For the text-containing cell, return its midpoint in [X, Y] coordinate format. 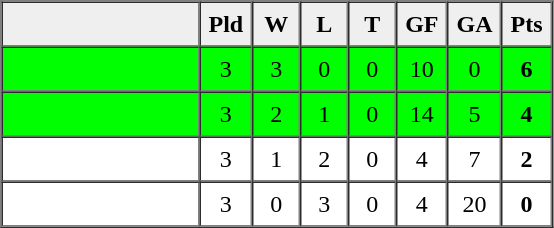
6 [527, 68]
GA [475, 24]
W [276, 24]
7 [475, 158]
10 [422, 68]
Pld [226, 24]
GF [422, 24]
T [372, 24]
5 [475, 114]
14 [422, 114]
L [324, 24]
20 [475, 204]
Pts [527, 24]
